Return the (X, Y) coordinate for the center point of the cell that contains the specified text.  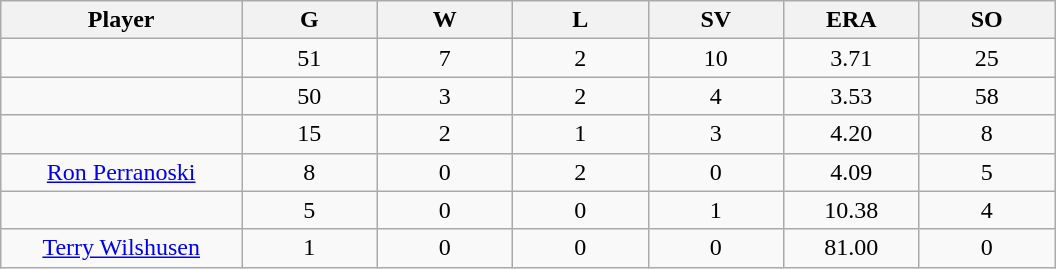
3.71 (850, 58)
10.38 (850, 210)
50 (310, 96)
4.09 (850, 172)
7 (444, 58)
ERA (850, 20)
58 (987, 96)
SV (716, 20)
SO (987, 20)
Player (122, 20)
10 (716, 58)
4.20 (850, 134)
15 (310, 134)
W (444, 20)
Terry Wilshusen (122, 248)
Ron Perranoski (122, 172)
L (580, 20)
G (310, 20)
3.53 (850, 96)
25 (987, 58)
81.00 (850, 248)
51 (310, 58)
